Provide the (x, y) coordinate of the cell's center where the given text is located.  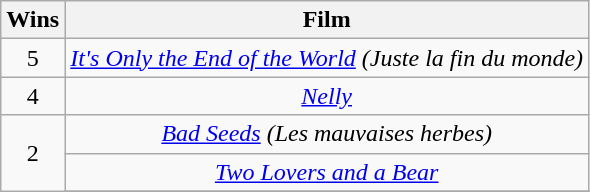
4 (33, 96)
Bad Seeds (Les mauvaises herbes) (327, 134)
Wins (33, 20)
5 (33, 58)
Film (327, 20)
It's Only the End of the World (Juste la fin du monde) (327, 58)
2 (33, 153)
Two Lovers and a Bear (327, 172)
Nelly (327, 96)
